For the text-containing cell, return its midpoint in (X, Y) coordinate format. 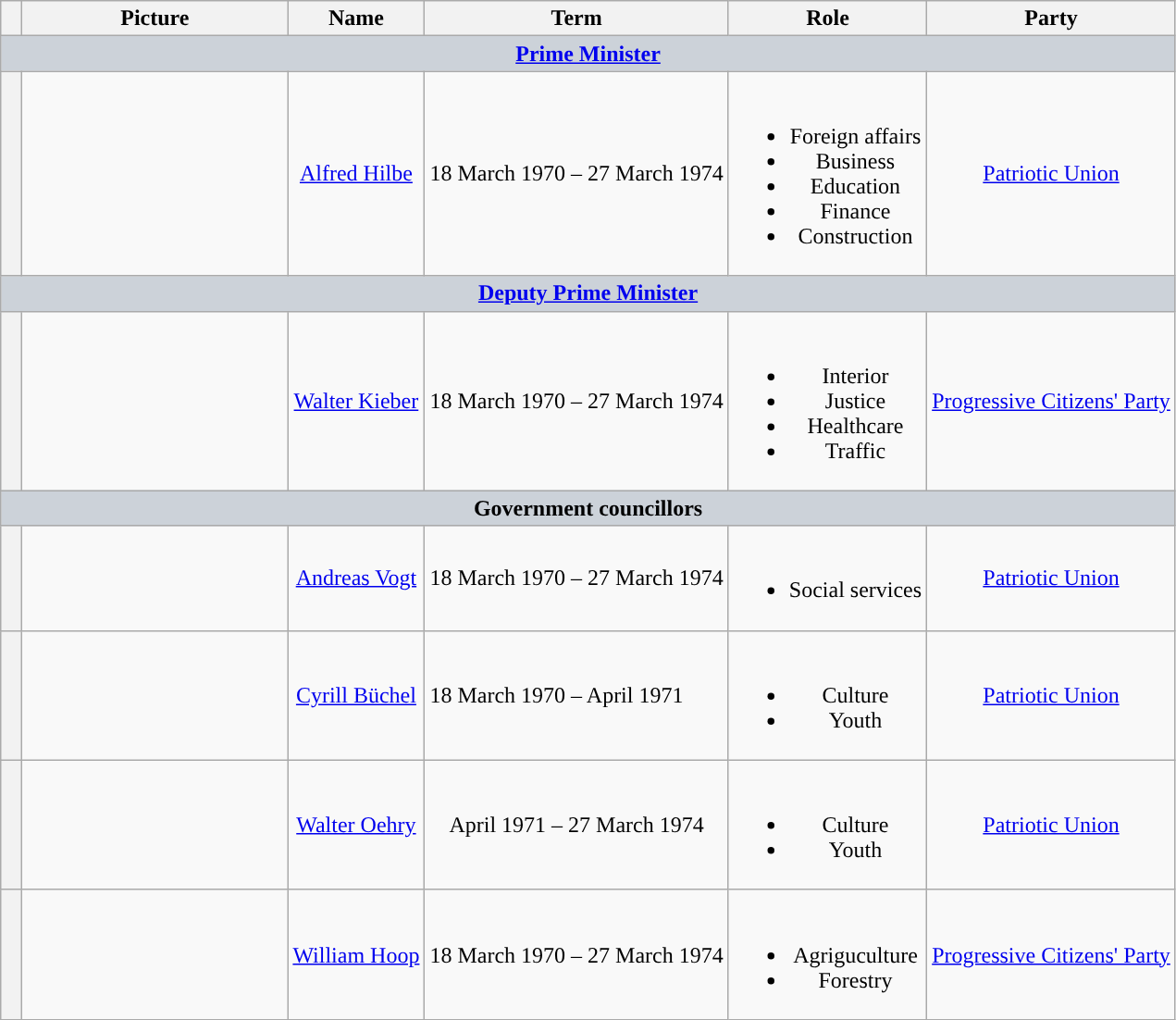
18 March 1970 – April 1971 (576, 695)
Term (576, 19)
Cyrill Büchel (356, 695)
Prime Minister (588, 54)
Walter Oehry (356, 825)
April 1971 – 27 March 1974 (576, 825)
Alfred Hilbe (356, 174)
Walter Kieber (356, 401)
Role (827, 19)
AgrigucultureForestry (827, 954)
Picture (155, 19)
William Hoop (356, 954)
Party (1051, 19)
Government councillors (588, 508)
Social services (827, 578)
Name (356, 19)
Foreign affairsBusinessEducationFinanceConstruction (827, 174)
Deputy Prime Minister (588, 293)
Andreas Vogt (356, 578)
InteriorJusticeHealthcareTraffic (827, 401)
